Capture the cell that displays the provided text and extract its [X, Y] central coordinate. 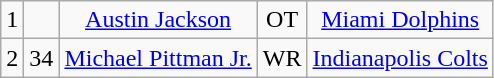
2 [12, 58]
Indianapolis Colts [400, 58]
Michael Pittman Jr. [158, 58]
Miami Dolphins [400, 20]
34 [42, 58]
OT [282, 20]
1 [12, 20]
Austin Jackson [158, 20]
WR [282, 58]
